Detect which cell encompasses the target text, then output its [X, Y] center coordinate. 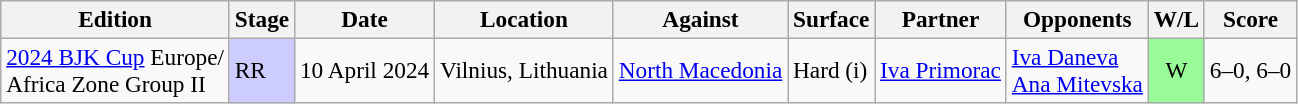
W [1176, 70]
Edition [116, 19]
Partner [941, 19]
North Macedonia [700, 70]
10 April 2024 [364, 70]
Iva DanevaAna Mitevska [1077, 70]
6–0, 6–0 [1250, 70]
Stage [262, 19]
Surface [832, 19]
2024 BJK Cup Europe/ Africa Zone Group II [116, 70]
RR [262, 70]
Location [524, 19]
Opponents [1077, 19]
Hard (i) [832, 70]
W/L [1176, 19]
Iva Primorac [941, 70]
Date [364, 19]
Against [700, 19]
Vilnius, Lithuania [524, 70]
Score [1250, 19]
